Provide the (X, Y) coordinate of the cell's center where the given text is located.  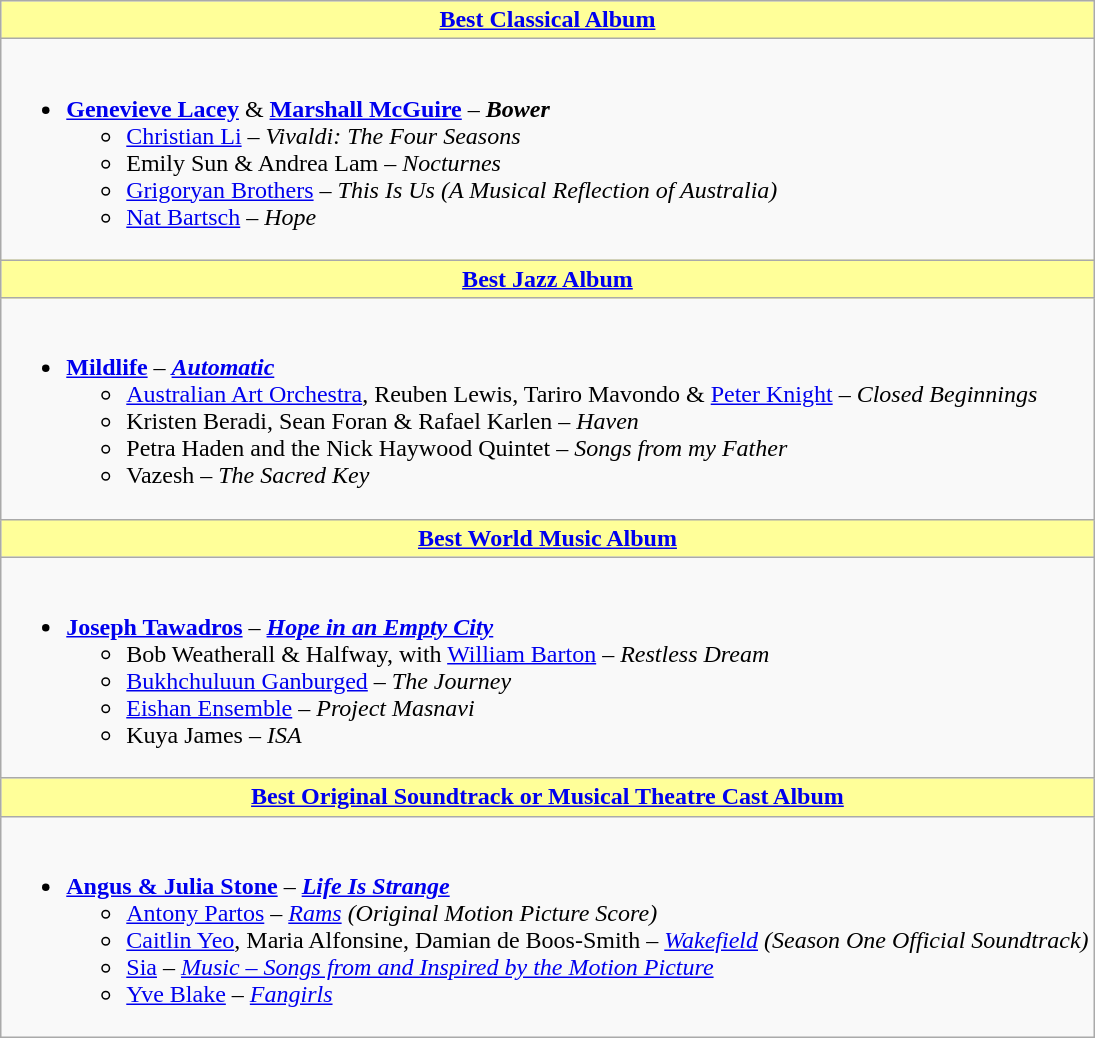
Best World Music Album (548, 538)
Best Jazz Album (548, 279)
Best Original Soundtrack or Musical Theatre Cast Album (548, 797)
Best Classical Album (548, 20)
